Return [x, y] of the center of cell containing provided text 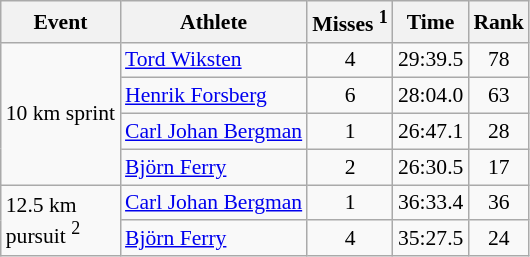
26:30.5 [430, 167]
36 [498, 203]
12.5 km pursuit 2 [60, 220]
Misses 1 [350, 22]
17 [498, 167]
78 [498, 60]
26:47.1 [430, 132]
28:04.0 [430, 96]
28 [498, 132]
Rank [498, 22]
29:39.5 [430, 60]
10 km sprint [60, 113]
Time [430, 22]
63 [498, 96]
24 [498, 239]
35:27.5 [430, 239]
Event [60, 22]
36:33.4 [430, 203]
Henrik Forsberg [214, 96]
2 [350, 167]
Tord Wiksten [214, 60]
Athlete [214, 22]
6 [350, 96]
